Capture the cell that displays the provided text and extract its (X, Y) central coordinate. 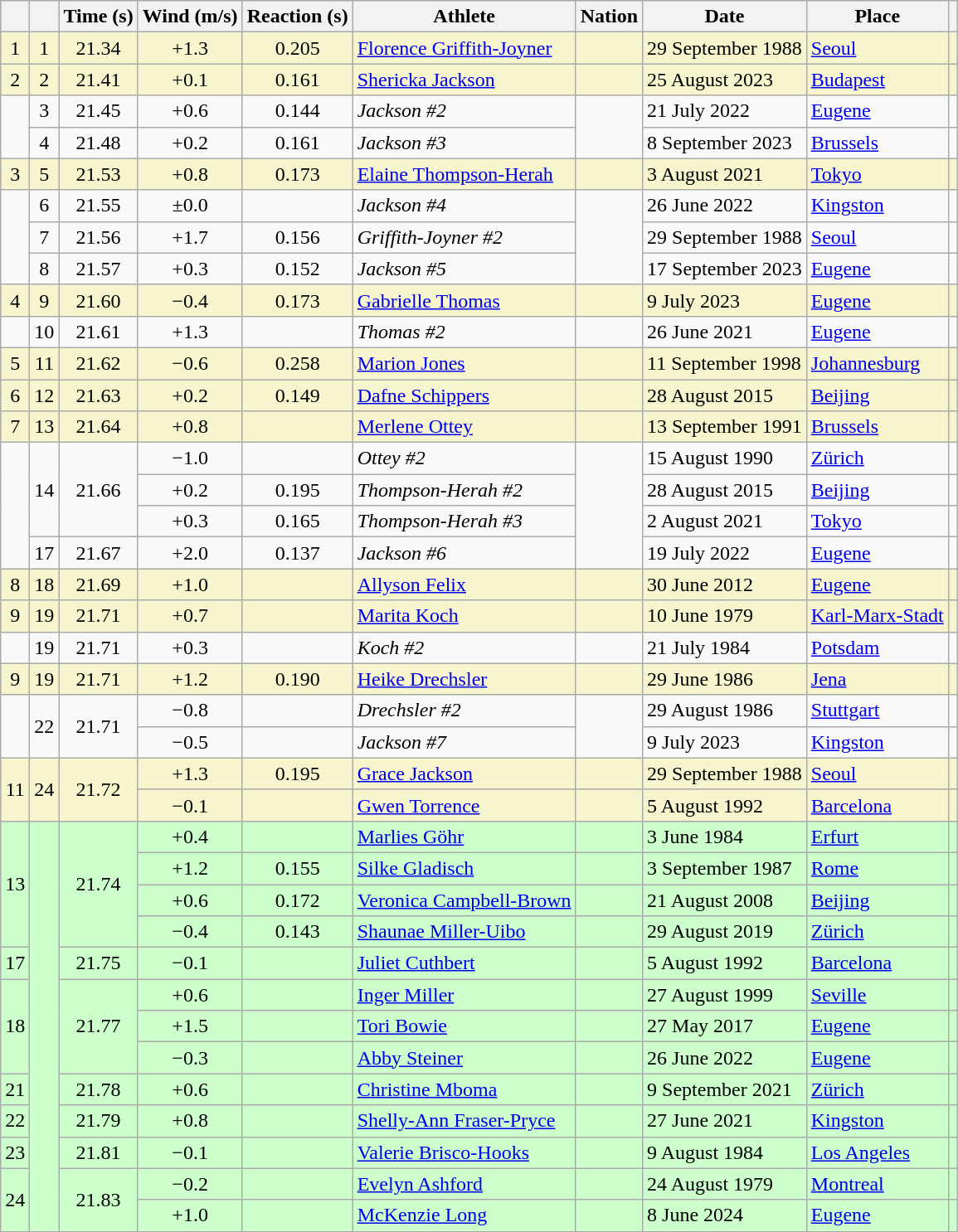
0.172 (297, 900)
17 September 2023 (725, 269)
Christine Mboma (464, 1089)
Jackson #4 (464, 206)
Athlete (464, 17)
Karl-Marx-Stadt (878, 616)
21.79 (98, 1121)
Jena (878, 679)
21.60 (98, 300)
21.78 (98, 1089)
2 August 2021 (725, 521)
Reaction (s) (297, 17)
Drechsler #2 (464, 711)
0.258 (297, 363)
Abby Steiner (464, 1058)
Shericka Jackson (464, 80)
Stuttgart (878, 711)
Dafne Schippers (464, 395)
3 August 2021 (725, 174)
21.48 (98, 143)
Jackson #3 (464, 143)
+1.7 (190, 237)
23 (15, 1152)
21.66 (98, 490)
0.205 (297, 48)
Allyson Felix (464, 584)
Time (s) (98, 17)
Juliet Cuthbert (464, 963)
30 June 2012 (725, 584)
Valerie Brisco-Hooks (464, 1152)
24 August 1979 (725, 1184)
Heike Drechsler (464, 679)
21.53 (98, 174)
Wind (m/s) (190, 17)
9 August 1984 (725, 1152)
21 July 1984 (725, 648)
0.156 (297, 237)
+0.1 (190, 80)
0.165 (297, 521)
21.63 (98, 395)
21.55 (98, 206)
Florence Griffith-Joyner (464, 48)
21.41 (98, 80)
0.137 (297, 553)
Rome (878, 868)
21 (15, 1089)
27 June 2021 (725, 1121)
11 September 1998 (725, 363)
Potsdam (878, 648)
Jackson #7 (464, 742)
+0.4 (190, 837)
12 (45, 395)
Shaunae Miller-Uibo (464, 932)
21.34 (98, 48)
−0.8 (190, 711)
Jackson #5 (464, 269)
0.144 (297, 111)
−0.3 (190, 1058)
Date (725, 17)
21 August 2008 (725, 900)
Elaine Thompson-Herah (464, 174)
3 June 1984 (725, 837)
0.190 (297, 679)
Evelyn Ashford (464, 1184)
21.74 (98, 884)
Griffith-Joyner #2 (464, 237)
Seville (878, 995)
21.45 (98, 111)
21.83 (98, 1200)
±0.0 (190, 206)
Inger Miller (464, 995)
Thompson-Herah #2 (464, 490)
26 June 2021 (725, 332)
29 August 1986 (725, 711)
−0.6 (190, 363)
3 September 1987 (725, 868)
13 September 1991 (725, 427)
Tori Bowie (464, 1026)
Thomas #2 (464, 332)
Silke Gladisch (464, 868)
27 August 1999 (725, 995)
21.77 (98, 1026)
21.64 (98, 427)
Shelly-Ann Fraser-Pryce (464, 1121)
Gabrielle Thomas (464, 300)
Nation (609, 17)
8 September 2023 (725, 143)
9 September 2021 (725, 1089)
−0.2 (190, 1184)
0.155 (297, 868)
McKenzie Long (464, 1215)
−1.0 (190, 458)
27 May 2017 (725, 1026)
15 August 1990 (725, 458)
19 July 2022 (725, 553)
21.62 (98, 363)
Los Angeles (878, 1152)
10 (45, 332)
Budapest (878, 80)
21.75 (98, 963)
Thompson-Herah #3 (464, 521)
Koch #2 (464, 648)
21.69 (98, 584)
Erfurt (878, 837)
21.81 (98, 1152)
25 August 2023 (725, 80)
Marlies Göhr (464, 837)
Johannesburg (878, 363)
Marita Koch (464, 616)
21.56 (98, 237)
21 July 2022 (725, 111)
Ottey #2 (464, 458)
Grace Jackson (464, 774)
Montreal (878, 1184)
21.72 (98, 789)
+2.0 (190, 553)
8 June 2024 (725, 1215)
14 (45, 490)
0.152 (297, 269)
Veronica Campbell-Brown (464, 900)
29 June 1986 (725, 679)
Place (878, 17)
Jackson #6 (464, 553)
Gwen Torrence (464, 805)
29 August 2019 (725, 932)
21.61 (98, 332)
0.149 (297, 395)
Merlene Ottey (464, 427)
Marion Jones (464, 363)
21.57 (98, 269)
+0.7 (190, 616)
+1.5 (190, 1026)
0.143 (297, 932)
10 June 1979 (725, 616)
21.67 (98, 553)
Jackson #2 (464, 111)
−0.5 (190, 742)
